Capture the cell that displays the provided text and extract its [X, Y] central coordinate. 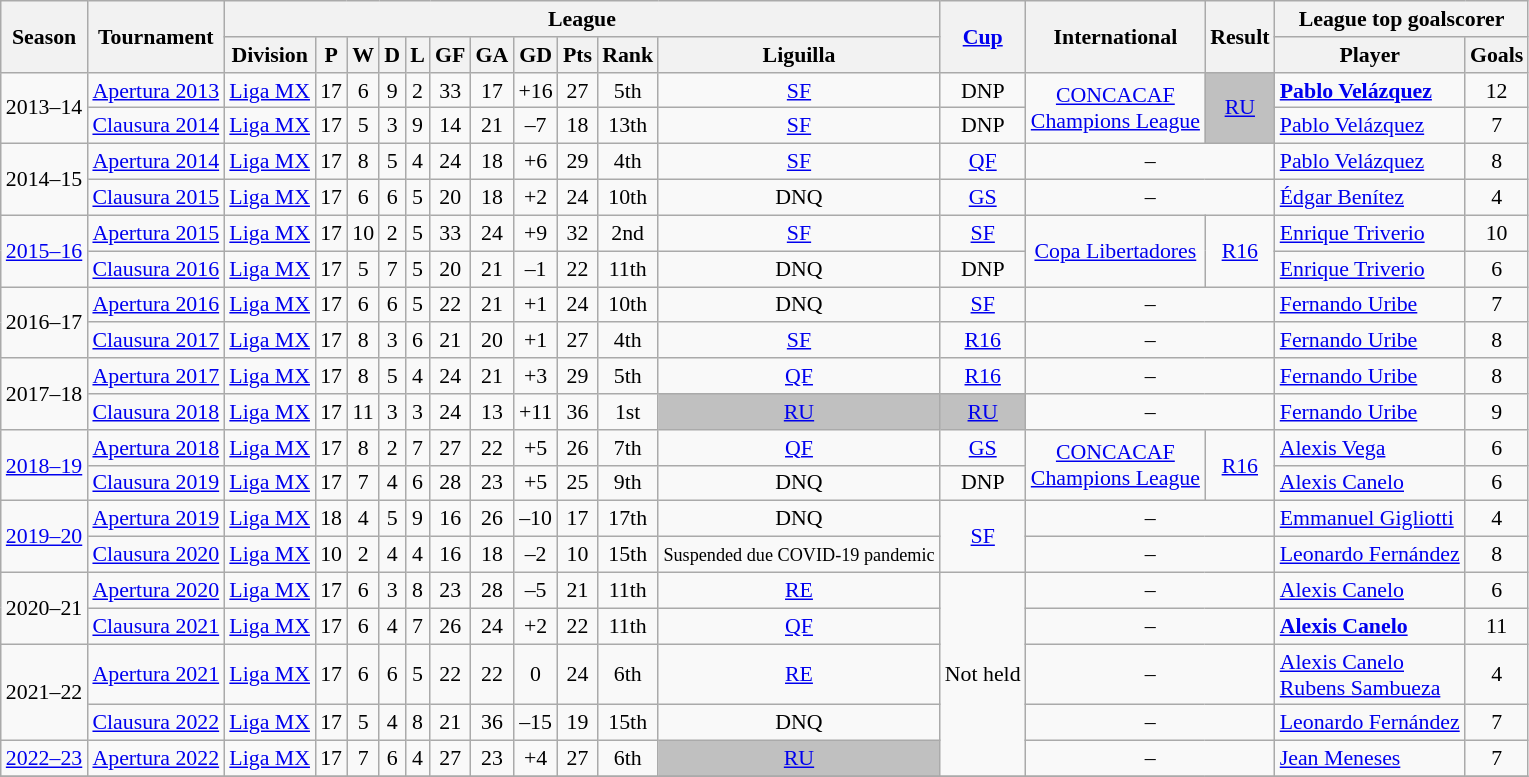
Cup [983, 36]
Apertura 2021 [156, 674]
–2 [535, 554]
Pts [578, 54]
1st [628, 411]
–15 [535, 722]
Clausura 2018 [156, 411]
Apertura 2017 [156, 375]
Division [270, 54]
P [331, 54]
D [392, 54]
19 [578, 722]
Clausura 2015 [156, 197]
7th [628, 447]
2015–16 [44, 250]
2018–19 [44, 464]
Apertura 2013 [156, 90]
2013–14 [44, 108]
Clausura 2020 [156, 554]
13 [492, 411]
Apertura 2019 [156, 518]
Jean Meneses [1370, 758]
International [1116, 36]
–10 [535, 518]
9th [628, 483]
+16 [535, 90]
+11 [535, 411]
Clausura 2016 [156, 268]
14 [450, 125]
+4 [535, 758]
Apertura 2018 [156, 447]
Copa Libertadores [1116, 250]
Apertura 2016 [156, 304]
Clausura 2019 [156, 483]
–7 [535, 125]
2016–17 [44, 322]
GA [492, 54]
32 [578, 233]
Alexis Canelo Rubens Sambueza [1370, 674]
25 [578, 483]
Apertura 2014 [156, 161]
Clausura 2022 [156, 722]
Player [1370, 54]
Tournament [156, 36]
13th [628, 125]
Season [44, 36]
+3 [535, 375]
GD [535, 54]
Not held [983, 674]
Édgar Benítez [1370, 197]
W [363, 54]
Clausura 2017 [156, 340]
–1 [535, 268]
Goals [1497, 54]
Apertura 2015 [156, 233]
GF [450, 54]
–5 [535, 590]
17th [628, 518]
2021–22 [44, 692]
League [582, 18]
League top goalscorer [1402, 18]
0 [535, 674]
Alexis Vega [1370, 447]
2022–23 [44, 758]
Clausura 2014 [156, 125]
2020–21 [44, 608]
Apertura 2022 [156, 758]
Apertura 2020 [156, 590]
L [418, 54]
Suspended due COVID-19 pandemic [798, 554]
2017–18 [44, 392]
Clausura 2021 [156, 626]
2014–15 [44, 178]
Emmanuel Gigliotti [1370, 518]
12 [1497, 90]
2nd [628, 233]
+6 [535, 161]
Liguilla [798, 54]
+9 [535, 233]
Result [1240, 36]
2019–20 [44, 536]
Rank [628, 54]
